Provide the (x, y) coordinate of the cell's center where the given text is located.  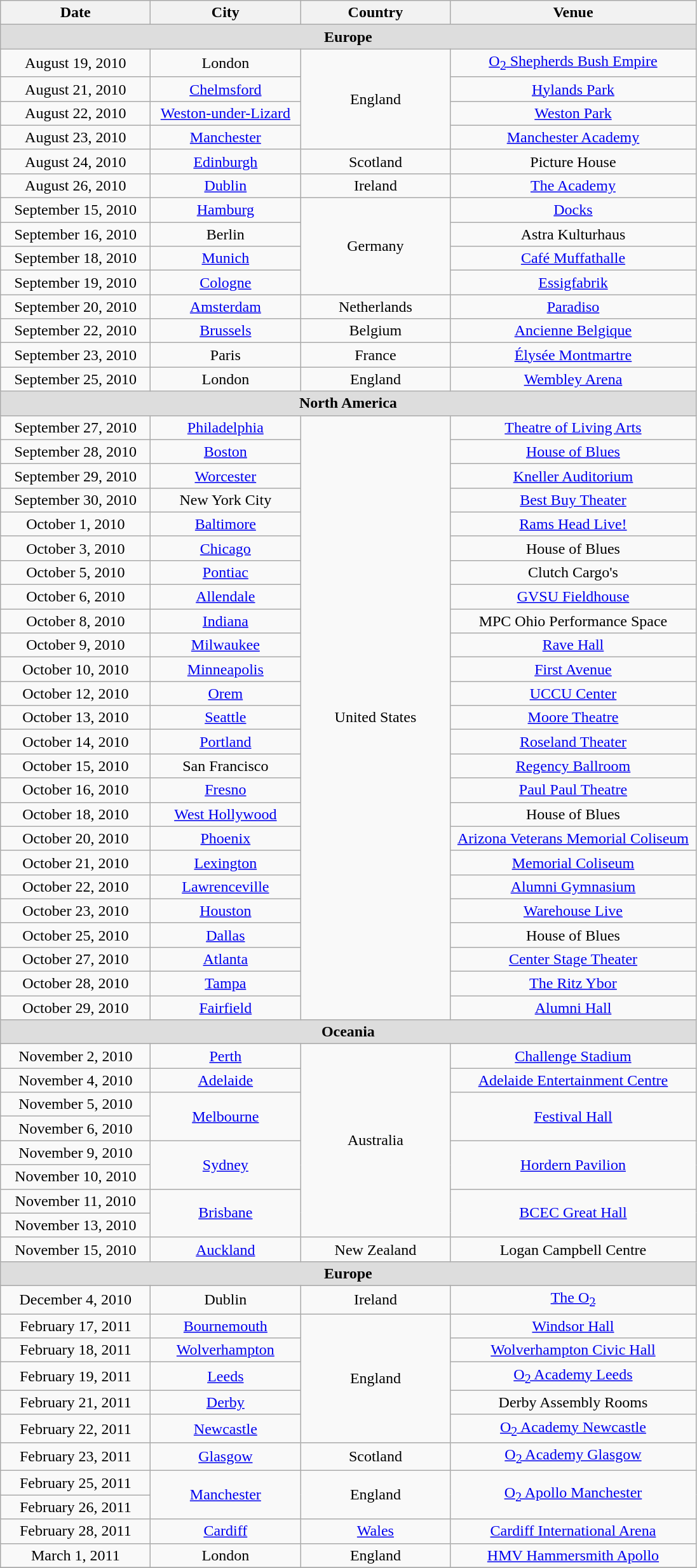
MPC Ohio Performance Space (573, 621)
October 22, 2010 (76, 887)
October 13, 2010 (76, 718)
October 10, 2010 (76, 669)
Café Muffathalle (573, 258)
O2 Shepherds Bush Empire (573, 63)
New Zealand (376, 1249)
Brussels (226, 331)
Berlin (226, 234)
October 27, 2010 (76, 959)
Philadelphia (226, 427)
Wembley Arena (573, 379)
Paul Paul Theatre (573, 790)
Chelmsford (226, 89)
North America (348, 403)
September 29, 2010 (76, 476)
Sydney (226, 1165)
Warehouse Live (573, 911)
Fresno (226, 790)
Country (376, 13)
Essigfabrik (573, 283)
Hordern Pavilion (573, 1165)
O2 Academy Glasgow (573, 1457)
Clutch Cargo's (573, 572)
Moore Theatre (573, 718)
Regency Ballroom (573, 766)
West Hollywood (226, 814)
September 22, 2010 (76, 331)
Minneapolis (226, 669)
February 19, 2011 (76, 1376)
Dallas (226, 935)
Worcester (226, 476)
October 28, 2010 (76, 984)
October 5, 2010 (76, 572)
Glasgow (226, 1457)
Windsor Hall (573, 1326)
February 17, 2011 (76, 1326)
February 26, 2011 (76, 1507)
November 9, 2010 (76, 1153)
October 14, 2010 (76, 742)
Docks (573, 210)
February 21, 2011 (76, 1402)
October 29, 2010 (76, 1008)
October 18, 2010 (76, 814)
August 26, 2010 (76, 185)
Netherlands (376, 307)
Cardiff International Arena (573, 1531)
November 11, 2010 (76, 1201)
November 2, 2010 (76, 1056)
August 22, 2010 (76, 113)
September 15, 2010 (76, 210)
Festival Hall (573, 1116)
September 27, 2010 (76, 427)
November 13, 2010 (76, 1225)
Best Buy Theater (573, 500)
Lawrenceville (226, 887)
Cardiff (226, 1531)
The Ritz Ybor (573, 984)
O2 Apollo Manchester (573, 1495)
September 23, 2010 (76, 355)
Australia (376, 1141)
GVSU Fieldhouse (573, 597)
August 24, 2010 (76, 161)
Picture House (573, 161)
November 10, 2010 (76, 1177)
Auckland (226, 1249)
Oceania (348, 1032)
Indiana (226, 621)
February 25, 2011 (76, 1483)
Leeds (226, 1376)
March 1, 2011 (76, 1555)
Lexington (226, 862)
October 23, 2010 (76, 911)
September 20, 2010 (76, 307)
Cologne (226, 283)
February 28, 2011 (76, 1531)
October 8, 2010 (76, 621)
Tampa (226, 984)
Wolverhampton Civic Hall (573, 1350)
Newcastle (226, 1428)
Manchester Academy (573, 137)
Houston (226, 911)
Edinburgh (226, 161)
Theatre of Living Arts (573, 427)
The O2 (573, 1299)
Venue (573, 13)
Wolverhampton (226, 1350)
Hamburg (226, 210)
Atlanta (226, 959)
Date (76, 13)
Pontiac (226, 572)
Élysée Montmartre (573, 355)
September 18, 2010 (76, 258)
November 15, 2010 (76, 1249)
September 19, 2010 (76, 283)
San Francisco (226, 766)
O2 Academy Leeds (573, 1376)
Amsterdam (226, 307)
Seattle (226, 718)
October 12, 2010 (76, 694)
August 19, 2010 (76, 63)
October 3, 2010 (76, 548)
Phoenix (226, 838)
City (226, 13)
HMV Hammersmith Apollo (573, 1555)
October 16, 2010 (76, 790)
Bournemouth (226, 1326)
Kneller Auditorium (573, 476)
Melbourne (226, 1116)
November 4, 2010 (76, 1080)
October 6, 2010 (76, 597)
Boston (226, 452)
August 21, 2010 (76, 89)
Center Stage Theater (573, 959)
Chicago (226, 548)
Rams Head Live! (573, 524)
September 16, 2010 (76, 234)
September 28, 2010 (76, 452)
Alumni Gymnasium (573, 887)
Wales (376, 1531)
Arizona Veterans Memorial Coliseum (573, 838)
O2 Academy Newcastle (573, 1428)
Orem (226, 694)
United States (376, 718)
Adelaide (226, 1080)
Astra Kulturhaus (573, 234)
December 4, 2010 (76, 1299)
Brisbane (226, 1213)
Paris (226, 355)
Milwaukee (226, 645)
Challenge Stadium (573, 1056)
February 18, 2011 (76, 1350)
UCCU Center (573, 694)
October 1, 2010 (76, 524)
Roseland Theater (573, 742)
Ancienne Belgique (573, 331)
Munich (226, 258)
Portland (226, 742)
October 21, 2010 (76, 862)
Adelaide Entertainment Centre (573, 1080)
Rave Hall (573, 645)
Germany (376, 246)
First Avenue (573, 669)
Memorial Coliseum (573, 862)
France (376, 355)
Weston Park (573, 113)
February 23, 2011 (76, 1457)
November 6, 2010 (76, 1129)
Allendale (226, 597)
October 9, 2010 (76, 645)
September 30, 2010 (76, 500)
The Academy (573, 185)
Paradiso (573, 307)
Logan Campbell Centre (573, 1249)
Alumni Hall (573, 1008)
New York City (226, 500)
August 23, 2010 (76, 137)
Perth (226, 1056)
September 25, 2010 (76, 379)
October 15, 2010 (76, 766)
October 20, 2010 (76, 838)
October 25, 2010 (76, 935)
Baltimore (226, 524)
November 5, 2010 (76, 1104)
Fairfield (226, 1008)
Derby (226, 1402)
Belgium (376, 331)
February 22, 2011 (76, 1428)
BCEC Great Hall (573, 1213)
Hylands Park (573, 89)
Derby Assembly Rooms (573, 1402)
Weston-under-Lizard (226, 113)
